Return the [x, y] coordinate for the center point of the cell that contains the specified text.  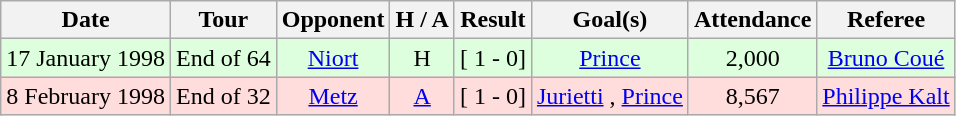
Niort [333, 58]
Referee [886, 20]
End of 64 [223, 58]
Result [492, 20]
H / A [422, 20]
Bruno Coué [886, 58]
Philippe Kalt [886, 96]
Prince [610, 58]
Opponent [333, 20]
Jurietti , Prince [610, 96]
End of 32 [223, 96]
Tour [223, 20]
2,000 [752, 58]
Goal(s) [610, 20]
A [422, 96]
17 January 1998 [86, 58]
Attendance [752, 20]
8,567 [752, 96]
H [422, 58]
Metz [333, 96]
Date [86, 20]
8 February 1998 [86, 96]
